Pinpoint the cell where the given text exists, returning its [X, Y] midpoint coordinate. 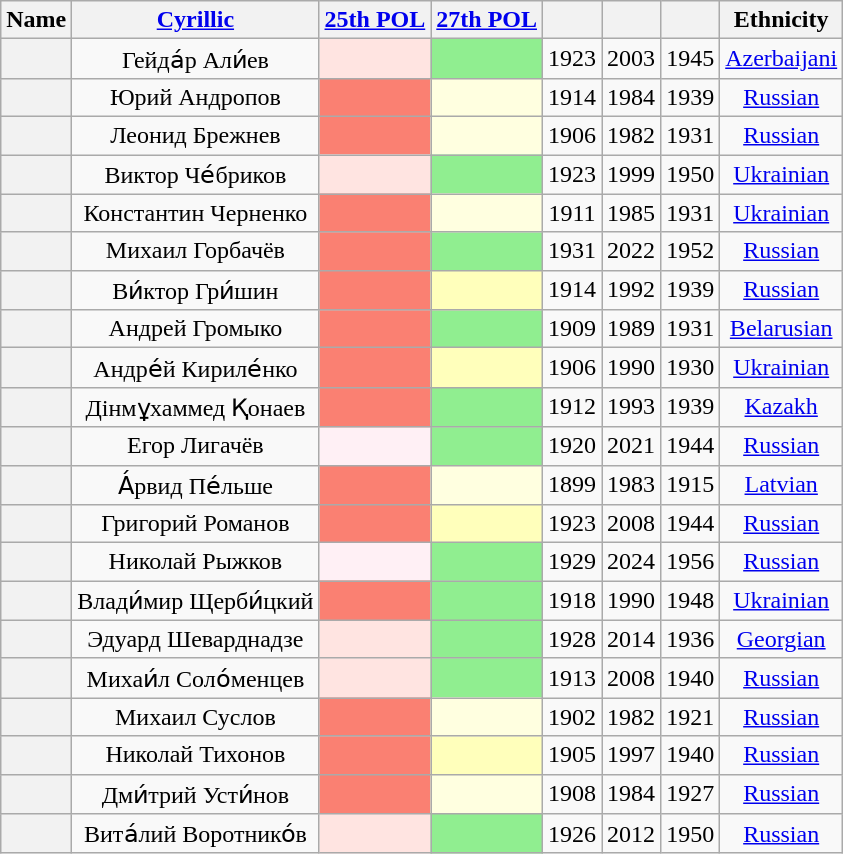
1989 [632, 329]
2003 [632, 59]
Эдуард Шеварднадзе [196, 639]
1992 [632, 290]
1921 [690, 717]
Дми́трий Усти́нов [196, 794]
Ethnicity [782, 20]
Azerbaijani [782, 59]
Михаи́л Соло́менцев [196, 678]
Юрий Андропов [196, 97]
Николай Рыжков [196, 562]
1915 [690, 485]
Ви́ктор Гри́шин [196, 290]
2012 [632, 834]
1913 [572, 678]
Kazakh [782, 407]
1905 [572, 755]
Егор Лигачёв [196, 446]
Андре́й Кириле́нко [196, 368]
1930 [690, 368]
1928 [572, 639]
1997 [632, 755]
Андрей Громыко [196, 329]
1983 [632, 485]
Гейда́р Али́ев [196, 59]
1993 [632, 407]
Latvian [782, 485]
1999 [632, 174]
Леонид Брежнев [196, 135]
1985 [632, 213]
25th POL [375, 20]
1909 [572, 329]
Cyrillic [196, 20]
1908 [572, 794]
2014 [632, 639]
1948 [690, 601]
Name [36, 20]
1926 [572, 834]
Николай Тихонов [196, 755]
Константин Черненко [196, 213]
Дінмұхаммед Қонаев [196, 407]
1918 [572, 601]
1927 [690, 794]
Georgian [782, 639]
Михаил Суслов [196, 717]
1952 [690, 251]
2022 [632, 251]
Михаил Горбачёв [196, 251]
Виктор Че́бриков [196, 174]
2024 [632, 562]
Влади́мир Щерби́цкий [196, 601]
1929 [572, 562]
А́рвид Пе́льше [196, 485]
1911 [572, 213]
1920 [572, 446]
1956 [690, 562]
2021 [632, 446]
Григорий Романов [196, 524]
1912 [572, 407]
1936 [690, 639]
Вита́лий Воротнико́в [196, 834]
1945 [690, 59]
1899 [572, 485]
27th POL [487, 20]
1902 [572, 717]
Belarusian [782, 329]
